Identify which cell holds the provided text, then report its [x, y] central coordinate. 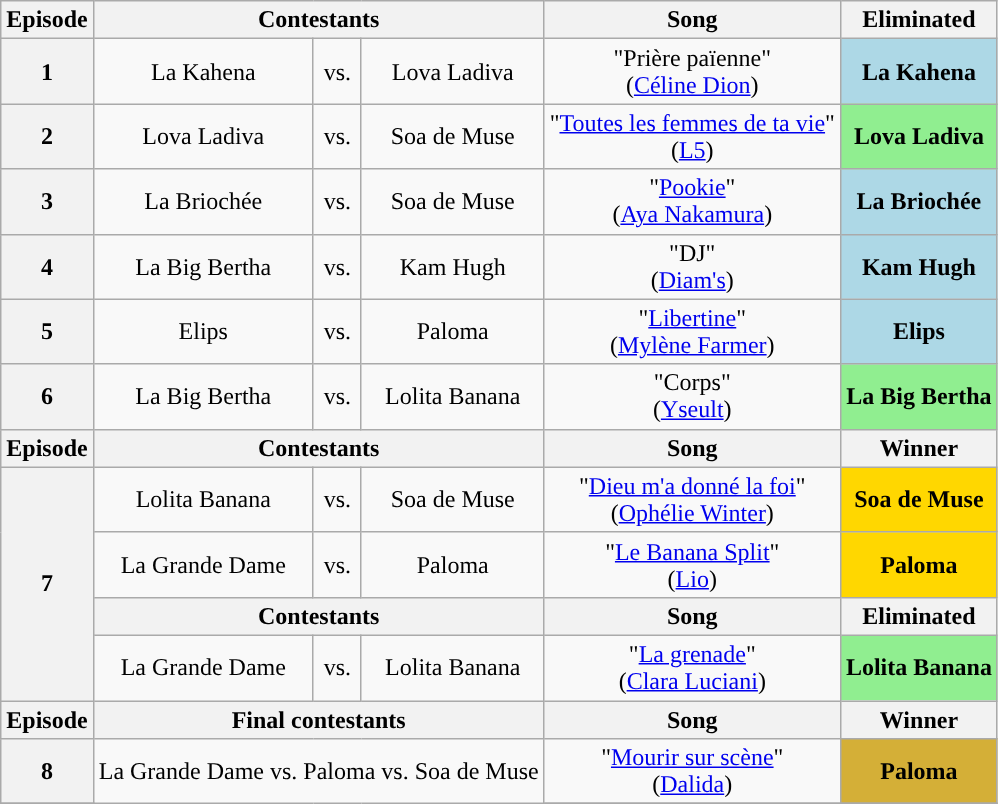
"Libertine"(Mylène Farmer) [692, 332]
7 [47, 584]
4 [47, 266]
1 [47, 72]
La Grande Dame vs. Paloma vs. Soa de Muse [318, 772]
"DJ"(Diam's) [692, 266]
"Corps"(Yseult) [692, 396]
"Dieu m'a donné la foi"(Ophélie Winter) [692, 500]
6 [47, 396]
Final contestants [318, 719]
5 [47, 332]
"Mourir sur scène"(Dalida) [692, 772]
"Prière païenne"(Céline Dion) [692, 72]
"Le Banana Split"(Lio) [692, 564]
2 [47, 136]
"La grenade"(Clara Luciani) [692, 668]
"Toutes les femmes de ta vie"(L5) [692, 136]
8 [47, 772]
"Pookie"(Aya Nakamura) [692, 202]
3 [47, 202]
